For the text-containing cell, return its midpoint in (x, y) coordinate format. 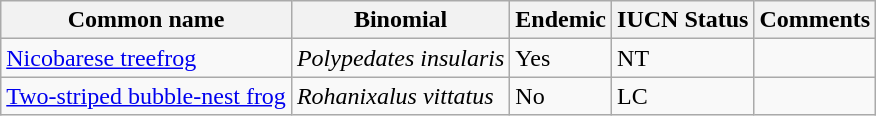
Two-striped bubble-nest frog (146, 96)
NT (683, 58)
Common name (146, 20)
IUCN Status (683, 20)
Binomial (400, 20)
LC (683, 96)
Comments (815, 20)
No (561, 96)
Endemic (561, 20)
Nicobarese treefrog (146, 58)
Polypedates insularis (400, 58)
Yes (561, 58)
Rohanixalus vittatus (400, 96)
